Search for the cell housing the specified text and yield its (x, y) center coordinate. 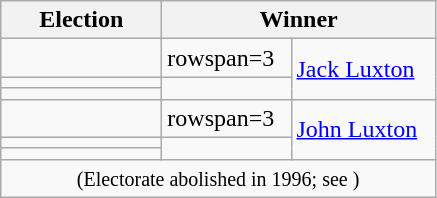
Winner (299, 20)
Election (82, 20)
Jack Luxton (363, 69)
(Electorate abolished in 1996; see ) (218, 178)
John Luxton (363, 129)
